Provide the [x, y] coordinate of the cell's center where the given text is located.  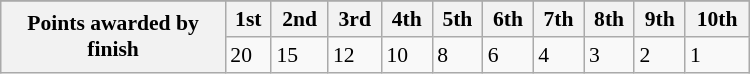
3rd [355, 19]
10 [408, 55]
4 [558, 55]
15 [300, 55]
7th [558, 19]
3 [610, 55]
4th [408, 19]
8 [458, 55]
9th [660, 19]
20 [248, 55]
2nd [300, 19]
5th [458, 19]
12 [355, 55]
1 [717, 55]
6 [508, 55]
Points awarded by finish [114, 36]
8th [610, 19]
6th [508, 19]
10th [717, 19]
2 [660, 55]
1st [248, 19]
